Find where the given text appears and provide that cell's center as (x, y) coordinate. 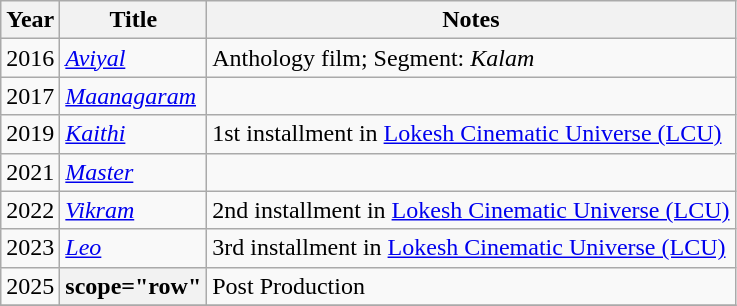
3rd installment in Lokesh Cinematic Universe (LCU) (471, 248)
Kaithi (134, 134)
2025 (30, 286)
Notes (471, 20)
Vikram (134, 210)
2019 (30, 134)
scope="row" (134, 286)
2021 (30, 172)
2016 (30, 58)
Leo (134, 248)
Anthology film; Segment: Kalam (471, 58)
2023 (30, 248)
2nd installment in Lokesh Cinematic Universe (LCU) (471, 210)
Maanagaram (134, 96)
2017 (30, 96)
1st installment in Lokesh Cinematic Universe (LCU) (471, 134)
Master (134, 172)
Aviyal (134, 58)
Year (30, 20)
Title (134, 20)
Post Production (471, 286)
2022 (30, 210)
